Detect which cell encompasses the target text, then output its [X, Y] center coordinate. 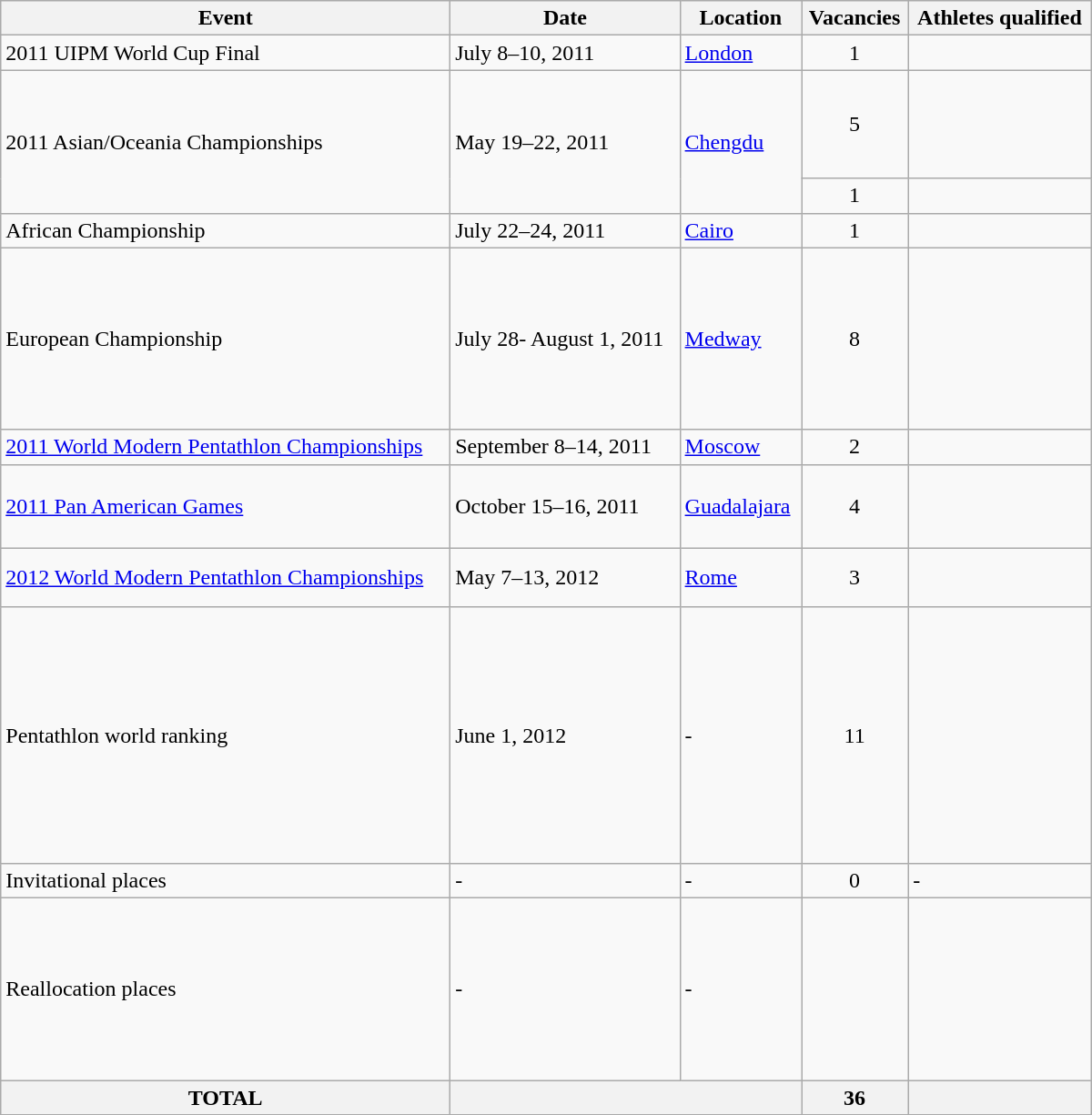
2 [854, 447]
Date [565, 18]
Vacancies [854, 18]
Reallocation places [226, 988]
Event [226, 18]
2012 World Modern Pentathlon Championships [226, 577]
0 [854, 880]
2011 UIPM World Cup Final [226, 53]
2011 Pan American Games [226, 506]
July 22–24, 2011 [565, 230]
June 1, 2012 [565, 735]
Athletes qualified [1000, 18]
European Championship [226, 339]
Pentathlon world ranking [226, 735]
Medway [741, 339]
Guadalajara [741, 506]
36 [854, 1097]
3 [854, 577]
July 28- August 1, 2011 [565, 339]
Rome [741, 577]
September 8–14, 2011 [565, 447]
Chengdu [741, 142]
Invitational places [226, 880]
11 [854, 735]
Moscow [741, 447]
African Championship [226, 230]
London [741, 53]
2011 Asian/Oceania Championships [226, 142]
2011 World Modern Pentathlon Championships [226, 447]
Location [741, 18]
5 [854, 124]
July 8–10, 2011 [565, 53]
October 15–16, 2011 [565, 506]
8 [854, 339]
May 19–22, 2011 [565, 142]
4 [854, 506]
May 7–13, 2012 [565, 577]
TOTAL [226, 1097]
Cairo [741, 230]
